Find where the given text appears and provide that cell's center as (x, y) coordinate. 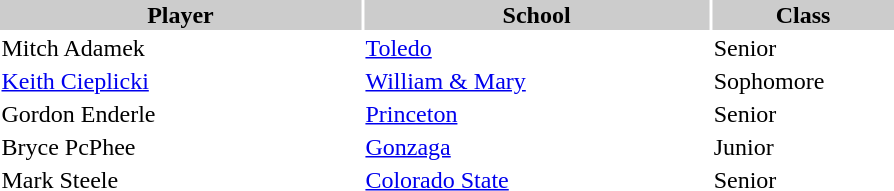
Player (180, 15)
Junior (803, 147)
Gordon Enderle (180, 114)
Princeton (536, 114)
Mitch Adamek (180, 48)
Sophomore (803, 81)
Keith Cieplicki (180, 81)
Toledo (536, 48)
William & Mary (536, 81)
Bryce PcPhee (180, 147)
Class (803, 15)
Gonzaga (536, 147)
School (536, 15)
